Capture the cell that displays the provided text and extract its [X, Y] central coordinate. 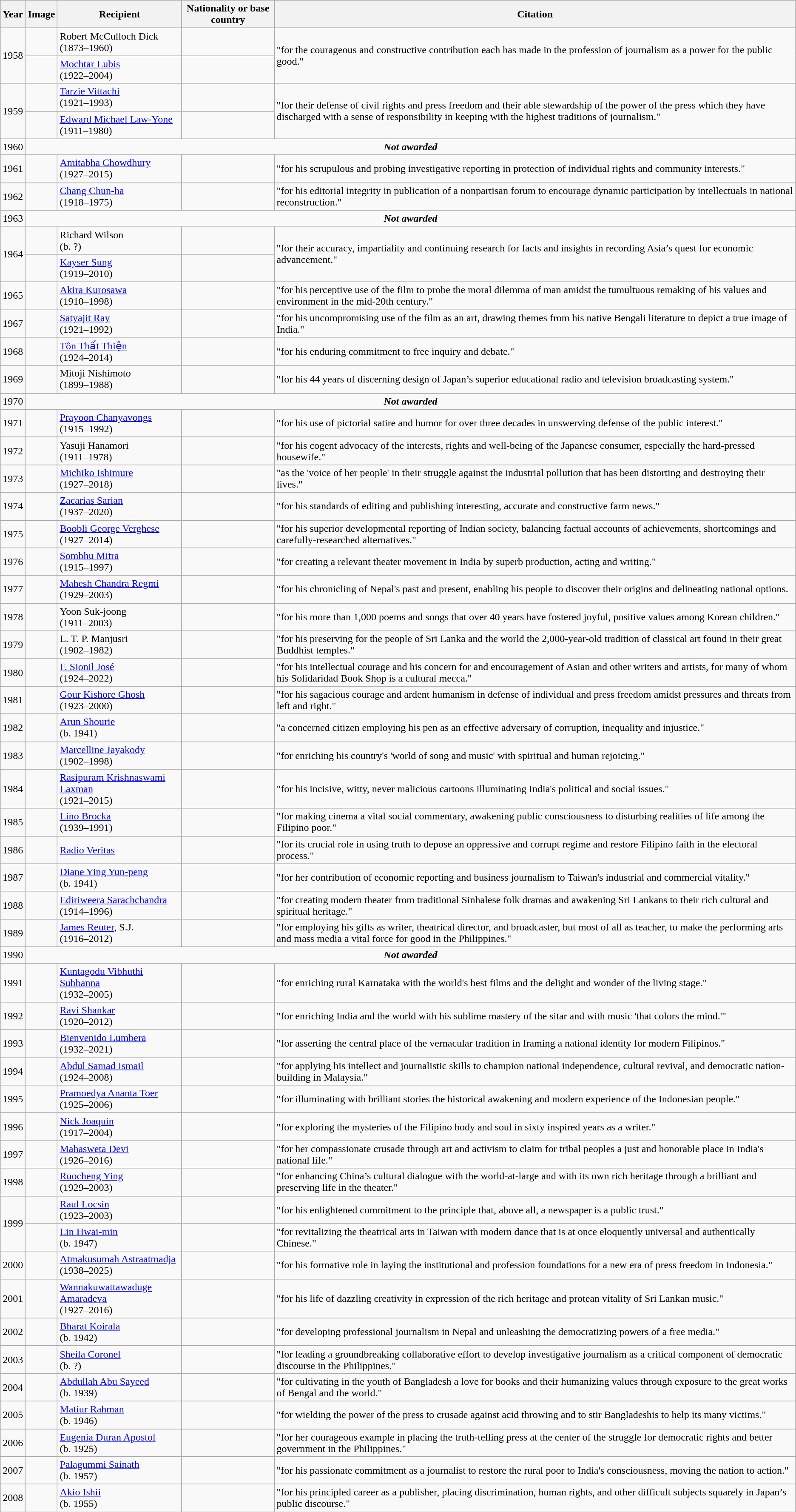
1984 [13, 789]
"for her contribution of economic reporting and business journalism to Taiwan's industrial and commercial vitality." [535, 877]
1977 [13, 590]
1983 [13, 756]
Abdul Samad Ismail(1924–2008) [119, 1071]
1992 [13, 1016]
"for his incisive, witty, never malicious cartoons illuminating India's political and social issues." [535, 789]
Ruocheng Ying(1929–2003) [119, 1182]
1991 [13, 983]
"for his uncompromising use of the film as an art, drawing themes from his native Bengali literature to depict a true image of India." [535, 323]
1981 [13, 700]
"for his chronicling of Nepal's past and present, enabling his people to discover their origins and delineating national options. [535, 590]
1980 [13, 672]
Boobli George Verghese(1927–2014) [119, 533]
Radio Veritas [119, 850]
"for his formative role in laying the institutional and profession foundations for a new era of press freedom in Indonesia." [535, 1265]
Ravi Shankar(1920–2012) [119, 1016]
"for his use of pictorial satire and humor for over three decades in unswerving defense of the public interest." [535, 423]
Bienvenido Lumbera(1932–2021) [119, 1044]
"for his life of dazzling creativity in expression of the rich heritage and protean vitality of Sri Lankan music." [535, 1298]
1989 [13, 933]
L. T. P. Manjusri(1902–1982) [119, 645]
1995 [13, 1099]
"for his standards of editing and publishing interesting, accurate and constructive farm news." [535, 506]
2001 [13, 1298]
Year [13, 14]
Zacarias Sarian(1937–2020) [119, 506]
Rasipuram Krishnaswami Laxman(1921–2015) [119, 789]
1994 [13, 1071]
Amitabha Chowdhury(1927–2015) [119, 168]
"for enriching his country's 'world of song and music' with spiritual and human rejoicing." [535, 756]
1979 [13, 645]
Bharat Koirala(b. 1942) [119, 1332]
1997 [13, 1155]
1958 [13, 56]
2003 [13, 1360]
"for his cogent advocacy of the interests, rights and well-being of the Japanese consumer, especially the hard-pressed housewife." [535, 451]
Akira Kurosawa(1910–1998) [119, 295]
2002 [13, 1332]
1985 [13, 822]
Ediriweera Sarachchandra(1914–1996) [119, 905]
2000 [13, 1265]
1968 [13, 351]
Edward Michael Law-Yone(1911–1980) [119, 125]
"for revitalizing the theatrical arts in Taiwan with modern dance that is at once eloquently universal and authentically Chinese." [535, 1237]
"for her compassionate crusade through art and activism to claim for tribal peoples a just and honorable place in India's national life." [535, 1155]
Satyajit Ray(1921–1992) [119, 323]
Kuntagodu Vibhuthi Subbanna(1932–2005) [119, 983]
Abdullah Abu Sayeed(b. 1939) [119, 1387]
"for his enduring commitment to free inquiry and debate." [535, 351]
"for enriching India and the world with his sublime mastery of the sitar and with music 'that colors the mind.'" [535, 1016]
Sombhu Mitra(1915–1997) [119, 562]
1987 [13, 877]
Raul Locsin(1923–2003) [119, 1210]
Michiko Ishimure(1927–2018) [119, 478]
1999 [13, 1224]
Arun Shourie(b. 1941) [119, 727]
"for exploring the mysteries of the Filipino body and soul in sixty inspired years as a writer." [535, 1127]
"for their accuracy, impartiality and continuing research for facts and insights in recording Asia’s quest for economic advancement." [535, 254]
"for the courageous and constructive contribution each has made in the profession of journalism as a power for the public good." [535, 56]
"for applying his intellect and journalistic skills to champion national independence, cultural revival, and democratic nation-building in Malaysia." [535, 1071]
Gour Kishore Ghosh(1923–2000) [119, 700]
"for creating modern theater from traditional Sinhalese folk dramas and awakening Sri Lankans to their rich cultural and spiritual heritage." [535, 905]
2004 [13, 1387]
Atmakusumah Astraatmadja(1938–2025) [119, 1265]
"for his editorial integrity in publication of a nonpartisan forum to encourage dynamic participation by intellectuals in national reconstruction." [535, 197]
Yoon Suk-joong(1911–2003) [119, 617]
1973 [13, 478]
Wannakuwattawaduge Amaradeva(1927–2016) [119, 1298]
1993 [13, 1044]
"for wielding the power of the press to crusade against acid throwing and to stir Bangladeshis to help its many victims." [535, 1415]
"for his passionate commitment as a journalist to restore the rural poor to India's consciousness, moving the nation to action." [535, 1470]
1965 [13, 295]
1969 [13, 379]
"for his 44 years of discerning design of Japan’s superior educational radio and television broadcasting system." [535, 379]
Image [42, 14]
Recipient [119, 14]
1975 [13, 533]
1970 [13, 401]
1976 [13, 562]
Palagummi Sainath(b. 1957) [119, 1470]
Lin Hwai-min(b. 1947) [119, 1237]
2006 [13, 1442]
1974 [13, 506]
1988 [13, 905]
Mahesh Chandra Regmi(1929–2003) [119, 590]
1996 [13, 1127]
Citation [535, 14]
1972 [13, 451]
Yasuji Hanamori(1911–1978) [119, 451]
1990 [13, 955]
Prayoon Chanyavongs(1915–1992) [119, 423]
"for illuminating with brilliant stories the historical awakening and modern experience of the Indonesian people." [535, 1099]
Lino Brocka(1939–1991) [119, 822]
Kayser Sung(1919–2010) [119, 268]
"for enriching rural Karnataka with the world's best films and the delight and wonder of the living stage." [535, 983]
James Reuter, S.J.(1916–2012) [119, 933]
Eugenia Duran Apostol(b. 1925) [119, 1442]
"for developing professional journalism in Nepal and unleashing the democratizing powers of a free media." [535, 1332]
Nick Joaquin(1917–2004) [119, 1127]
2008 [13, 1498]
Mahasweta Devi(1926–2016) [119, 1155]
1986 [13, 850]
Mochtar Lubis(1922–2004) [119, 70]
Marcelline Jayakody(1902–1998) [119, 756]
"for his more than 1,000 poems and songs that over 40 years have fostered joyful, positive values among Korean children." [535, 617]
Mitoji Nishimoto(1899–1988) [119, 379]
Tarzie Vittachi(1921–1993) [119, 97]
"for asserting the central place of the vernacular tradition in framing a national identity for modern Filipinos." [535, 1044]
"for his preserving for the people of Sri Lanka and the world the 2,000-year-old tradition of classical art found in their great Buddhist temples." [535, 645]
1978 [13, 617]
1982 [13, 727]
1971 [13, 423]
Tôn Thất Thiện(1924–2014) [119, 351]
1963 [13, 218]
1967 [13, 323]
"for its crucial role in using truth to depose an oppressive and corrupt regime and restore Filipino faith in the electoral process." [535, 850]
Akio Ishii(b. 1955) [119, 1498]
"for his principled career as a publisher, placing discrimination, human rights, and other difficult subjects squarely in Japan’s public discourse." [535, 1498]
1960 [13, 147]
F. Sionil José(1924–2022) [119, 672]
1998 [13, 1182]
2007 [13, 1470]
Robert McCulloch Dick(1873–1960) [119, 42]
Chang Chun-ha(1918–1975) [119, 197]
Richard Wilson(b. ?) [119, 240]
"as the 'voice of her people' in their struggle against the industrial pollution that has been distorting and destroying their lives." [535, 478]
"for creating a relevant theater movement in India by superb production, acting and writing." [535, 562]
Pramoedya Ananta Toer(1925–2006) [119, 1099]
1962 [13, 197]
"a concerned citizen employing his pen as an effective adversary of corruption, inequality and injustice." [535, 727]
"for his sagacious courage and ardent humanism in defense of individual and press freedom amidst pressures and threats from left and right." [535, 700]
"for his enlightened commitment to the principle that, above all, a newspaper is a public trust." [535, 1210]
Sheila Coronel(b. ?) [119, 1360]
1959 [13, 111]
"for making cinema a vital social commentary, awakening public consciousness to disturbing realities of life among the Filipino poor." [535, 822]
Matiur Rahman(b. 1946) [119, 1415]
Nationality or base country [228, 14]
2005 [13, 1415]
"for his scrupulous and probing investigative reporting in protection of individual rights and community interests." [535, 168]
Diane Ying Yun-peng(b. 1941) [119, 877]
1961 [13, 168]
1964 [13, 254]
